Search for the cell housing the specified text and yield its [x, y] center coordinate. 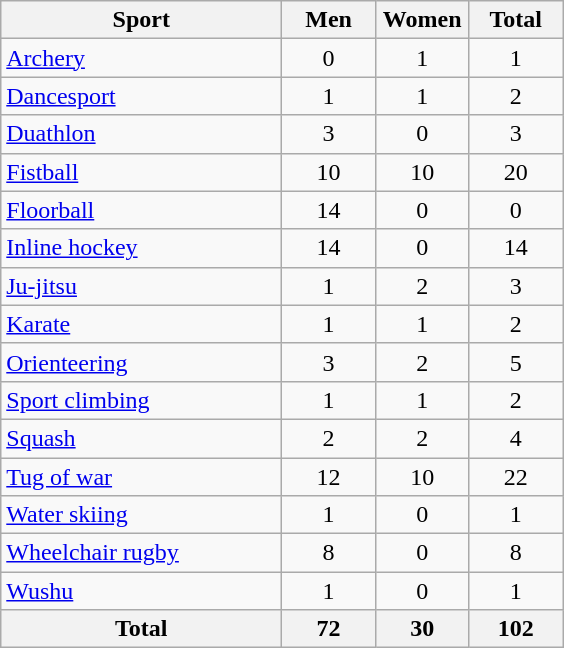
22 [516, 477]
Sport [142, 20]
Ju-jitsu [142, 286]
Women [422, 20]
Tug of war [142, 477]
72 [329, 629]
Wushu [142, 591]
Dancesport [142, 96]
Karate [142, 324]
Squash [142, 438]
30 [422, 629]
102 [516, 629]
Water skiing [142, 515]
Duathlon [142, 134]
12 [329, 477]
Sport climbing [142, 400]
Archery [142, 58]
Wheelchair rugby [142, 553]
Fistball [142, 172]
Floorball [142, 210]
Orienteering [142, 362]
Men [329, 20]
5 [516, 362]
Inline hockey [142, 248]
20 [516, 172]
4 [516, 438]
